Find where the given text appears and provide that cell's center as (x, y) coordinate. 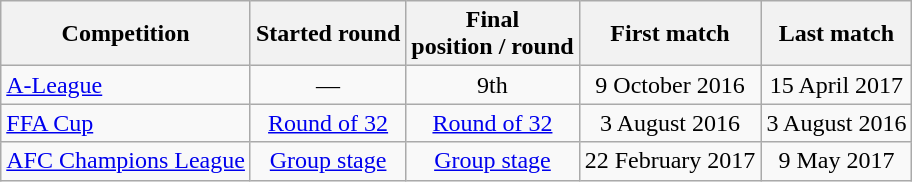
— (328, 85)
Final position / round (492, 34)
15 April 2017 (836, 85)
FFA Cup (126, 123)
A-League (126, 85)
Started round (328, 34)
Last match (836, 34)
Competition (126, 34)
22 February 2017 (670, 161)
AFC Champions League (126, 161)
9 May 2017 (836, 161)
9th (492, 85)
9 October 2016 (670, 85)
First match (670, 34)
